Identify which cell holds the provided text, then report its (x, y) central coordinate. 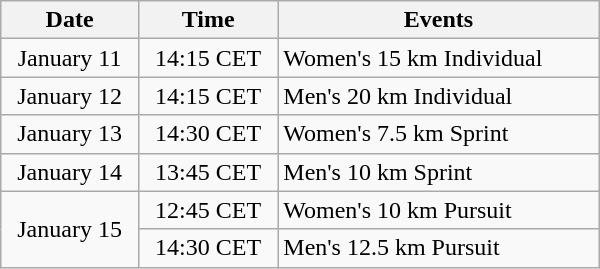
12:45 CET (208, 210)
January 14 (70, 172)
Women's 15 km Individual (438, 58)
Time (208, 20)
January 15 (70, 229)
Men's 20 km Individual (438, 96)
Events (438, 20)
January 12 (70, 96)
Men's 10 km Sprint (438, 172)
13:45 CET (208, 172)
Women's 7.5 km Sprint (438, 134)
January 13 (70, 134)
Men's 12.5 km Pursuit (438, 248)
January 11 (70, 58)
Date (70, 20)
Women's 10 km Pursuit (438, 210)
